Locate the cell with the specified text and output its (x, y) center coordinate. 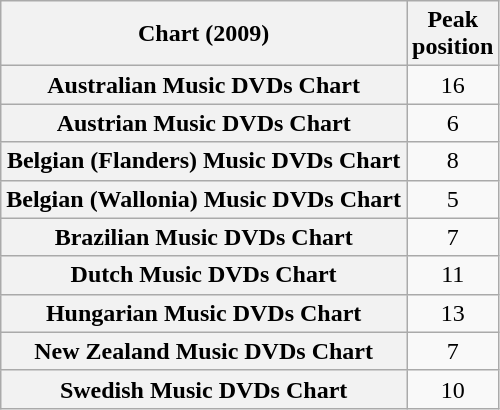
Peakposition (452, 34)
Austrian Music DVDs Chart (204, 123)
10 (452, 389)
Belgian (Wallonia) Music DVDs Chart (204, 199)
New Zealand Music DVDs Chart (204, 351)
8 (452, 161)
Australian Music DVDs Chart (204, 85)
5 (452, 199)
11 (452, 275)
Chart (2009) (204, 34)
Dutch Music DVDs Chart (204, 275)
6 (452, 123)
Belgian (Flanders) Music DVDs Chart (204, 161)
13 (452, 313)
Hungarian Music DVDs Chart (204, 313)
16 (452, 85)
Swedish Music DVDs Chart (204, 389)
Brazilian Music DVDs Chart (204, 237)
